Detect which cell encompasses the target text, then output its (X, Y) center coordinate. 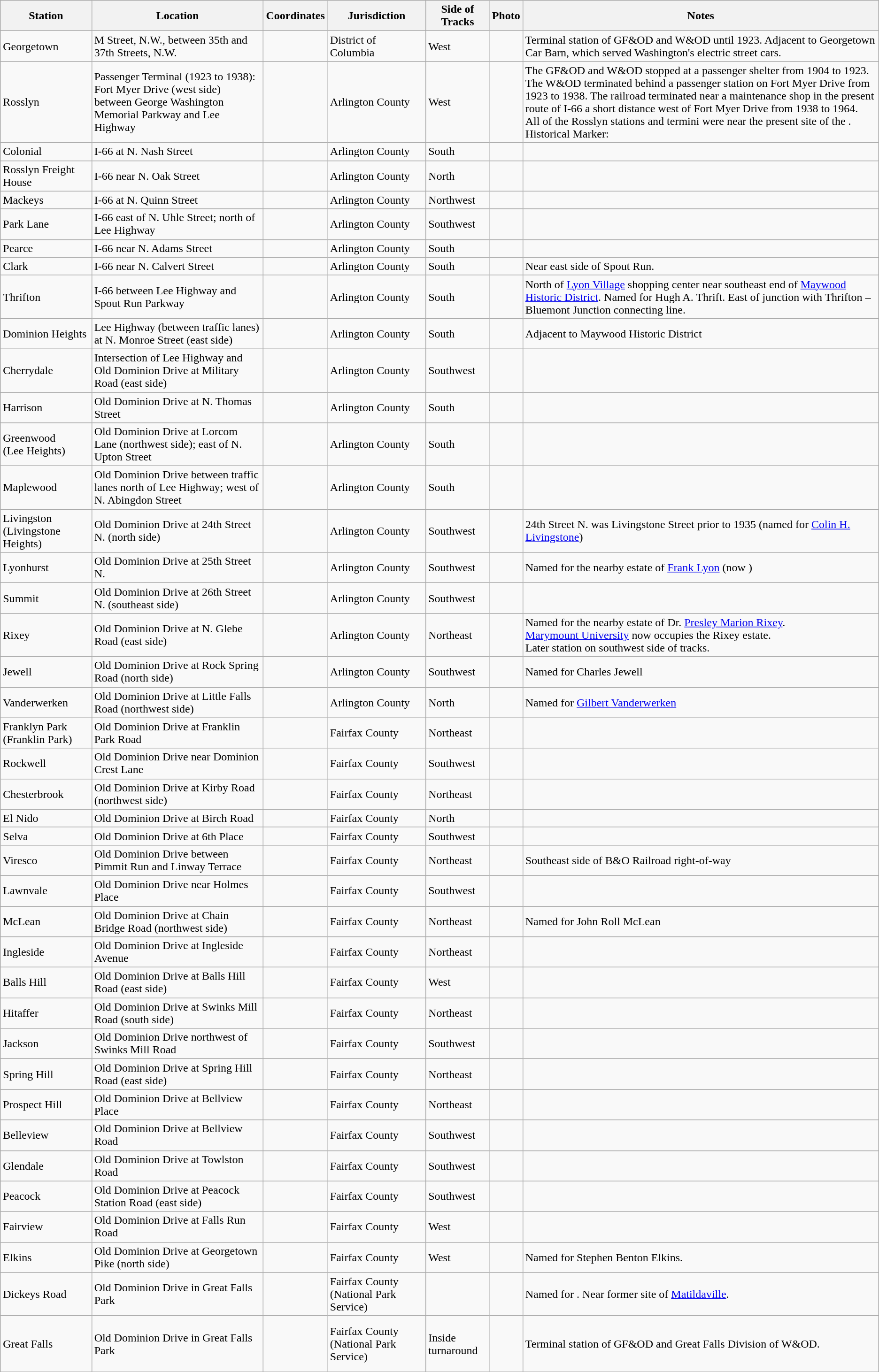
Thrifton (46, 297)
Rockwell (46, 763)
Named for Gilbert Vanderwerken (701, 702)
Old Dominion Drive at Chain Bridge Road (northwest side) (177, 921)
Greenwood(Lee Heights) (46, 445)
Adjacent to Maywood Historic District (701, 333)
I-66 at N. Nash Street (177, 152)
Named for the nearby estate of Dr. Presley Marion Rixey.Marymount University now occupies the Rixey estate.Later station on southwest side of tracks. (701, 635)
Old Dominion Drive at Little Falls Road (northwest side) (177, 702)
Fairview (46, 1227)
Park Lane (46, 224)
Clark (46, 266)
Cherrydale (46, 370)
Old Dominion Drive at N. Thomas Street (177, 407)
Vanderwerken (46, 702)
Old Dominion Drive at Bellview Place (177, 1105)
Photo (506, 16)
Pearce (46, 248)
Near east side of Spout Run. (701, 266)
Named for Stephen Benton Elkins. (701, 1257)
Northwest (457, 200)
Franklyn Park (Franklin Park) (46, 733)
Coordinates (295, 16)
Terminal station of GF&OD and Great Falls Division of W&OD. (701, 1343)
Old Dominion Drive northwest of Swinks Mill Road (177, 1044)
Old Dominion Drive at Spring Hill Road (east side) (177, 1074)
Dickeys Road (46, 1294)
District of Columbia (377, 46)
Notes (701, 16)
Named for Charles Jewell (701, 672)
Colonial (46, 152)
Named for the nearby estate of Frank Lyon (now ) (701, 568)
Old Dominion Drive at 24th Street N. (north side) (177, 531)
24th Street N. was Livingstone Street prior to 1935 (named for Colin H. Livingstone) (701, 531)
Prospect Hill (46, 1105)
Rosslyn Freight House (46, 176)
Spring Hill (46, 1074)
Maplewood (46, 488)
Old Dominion Drive near Dominion Crest Lane (177, 763)
I-66 at N. Quinn Street (177, 200)
Glendale (46, 1166)
Mackeys (46, 200)
Old Dominion Drive at Bellview Road (177, 1135)
Viresco (46, 860)
Old Dominion Drive at Georgetown Pike (north side) (177, 1257)
Balls Hill (46, 983)
Ingleside (46, 952)
Summit (46, 598)
Selva (46, 836)
I-66 between Lee Highway and Spout Run Parkway (177, 297)
Intersection of Lee Highway and Old Dominion Drive at Military Road (east side) (177, 370)
Old Dominion Drive at Franklin Park Road (177, 733)
Old Dominion Drive between Pimmit Run and Linway Terrace (177, 860)
Harrison (46, 407)
Side of Tracks (457, 16)
Old Dominion Drive at Rock Spring Road (north side) (177, 672)
I-66 near N. Oak Street (177, 176)
Old Dominion Drive at Kirby Road (northwest side) (177, 794)
Terminal station of GF&OD and W&OD until 1923. Adjacent to Georgetown Car Barn, which served Washington's electric street cars. (701, 46)
Lee Highway (between traffic lanes) at N. Monroe Street (east side) (177, 333)
Lyonhurst (46, 568)
Old Dominion Drive at Balls Hill Road (east side) (177, 983)
Livingston(Livingstone Heights) (46, 531)
Jewell (46, 672)
Old Dominion Drive at Birch Road (177, 818)
Location (177, 16)
Passenger Terminal (1923 to 1938):Fort Myer Drive (west side) between George Washington Memorial Parkway and Lee Highway (177, 102)
I-66 east of N. Uhle Street; north of Lee Highway (177, 224)
Inside turnaround (457, 1343)
Old Dominion Drive at Peacock Station Road (east side) (177, 1196)
Peacock (46, 1196)
Lawnvale (46, 891)
Jurisdiction (377, 16)
Station (46, 16)
Old Dominion Drive at N. Glebe Road (east side) (177, 635)
Georgetown (46, 46)
Old Dominion Drive at Ingleside Avenue (177, 952)
Old Dominion Drive near Holmes Place (177, 891)
Dominion Heights (46, 333)
Elkins (46, 1257)
Old Dominion Drive at 25th Street N. (177, 568)
Jackson (46, 1044)
Old Dominion Drive at Lorcom Lane (northwest side); east of N. Upton Street (177, 445)
Old Dominion Drive at Towlston Road (177, 1166)
Chesterbrook (46, 794)
Old Dominion Drive at Swinks Mill Road (south side) (177, 1013)
I-66 near N. Calvert Street (177, 266)
Belleview (46, 1135)
Old Dominion Drive at Falls Run Road (177, 1227)
I-66 near N. Adams Street (177, 248)
El Nido (46, 818)
Old Dominion Drive between traffic lanes north of Lee Highway; west of N. Abingdon Street (177, 488)
Hitaffer (46, 1013)
Great Falls (46, 1343)
Named for John Roll McLean (701, 921)
Old Dominion Drive at 26th Street N. (southeast side) (177, 598)
McLean (46, 921)
Named for . Near former site of Matildaville. (701, 1294)
Southeast side of B&O Railroad right-of-way (701, 860)
Rixey (46, 635)
Old Dominion Drive at 6th Place (177, 836)
Rosslyn (46, 102)
M Street, N.W., between 35th and 37th Streets, N.W. (177, 46)
